Detect which cell encompasses the target text, then output its (x, y) center coordinate. 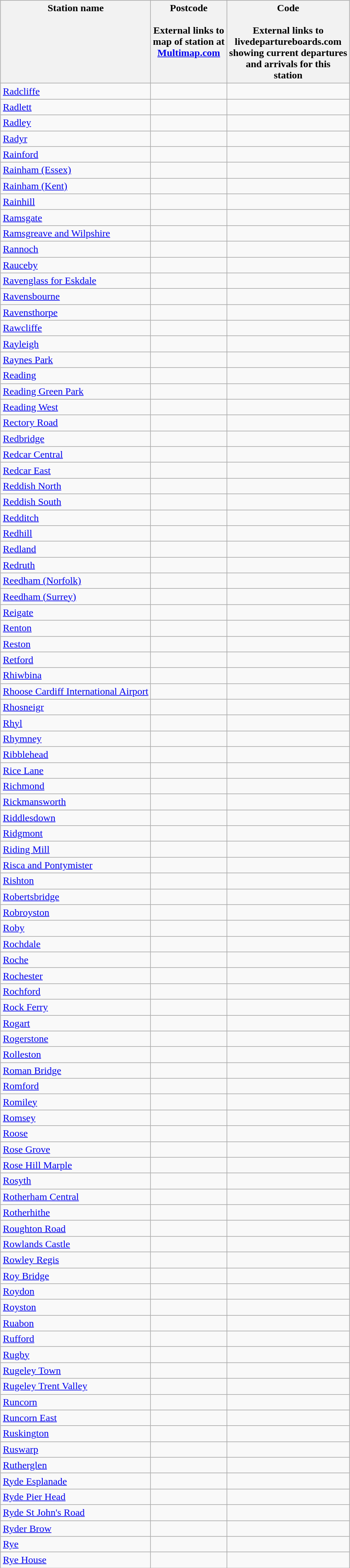
PostcodeExternal links to map of station at Multimap.com (189, 42)
Romsey (75, 1118)
Rauceby (75, 265)
Redcar Central (75, 454)
Reddish North (75, 486)
Ruswarp (75, 1449)
Redhill (75, 534)
Ribblehead (75, 754)
Roby (75, 928)
Raynes Park (75, 360)
Rugby (75, 1355)
Redruth (75, 565)
Rishton (75, 881)
Rickmansworth (75, 802)
Riding Mill (75, 849)
Rugeley Town (75, 1370)
Redcar East (75, 470)
Ramsgate (75, 217)
Royston (75, 1307)
CodeExternal links to livedepartureboards.comshowing current departures and arrivals for this station (288, 42)
Rowley Regis (75, 1260)
Rhoose Cardiff International Airport (75, 691)
Rose Grove (75, 1149)
Retford (75, 660)
Reston (75, 644)
Rhiwbina (75, 675)
Rochdale (75, 944)
Ramsgreave and Wilpshire (75, 233)
Reddish South (75, 502)
Roy Bridge (75, 1276)
Roughton Road (75, 1228)
Ridgmont (75, 834)
Rowlands Castle (75, 1244)
Ryde Pier Head (75, 1497)
Romford (75, 1086)
Roydon (75, 1292)
Rogart (75, 1023)
Rannoch (75, 249)
Ryde St John's Road (75, 1512)
Rice Lane (75, 771)
Renton (75, 628)
Rochester (75, 975)
Runcorn (75, 1402)
Roman Bridge (75, 1071)
Rotherham Central (75, 1197)
Robroyston (75, 912)
Ruabon (75, 1323)
Rochford (75, 991)
Rosyth (75, 1181)
Reading (75, 376)
Rhyl (75, 723)
Ravenglass for Eskdale (75, 281)
Ravensthorpe (75, 312)
Rhymney (75, 739)
Rainford (75, 154)
Rhosneigr (75, 707)
Redditch (75, 517)
Rectory Road (75, 423)
Reigate (75, 612)
Rainhill (75, 202)
Reedham (Surrey) (75, 597)
Ryde Esplanade (75, 1481)
Richmond (75, 786)
Redland (75, 549)
Reading Green Park (75, 391)
Rose Hill Marple (75, 1165)
Roche (75, 960)
Reedham (Norfolk) (75, 581)
Rolleston (75, 1055)
Radlett (75, 107)
Ruskington (75, 1434)
Runcorn East (75, 1418)
Radcliffe (75, 91)
Rye (75, 1544)
Romiley (75, 1102)
Rainham (Essex) (75, 170)
Radyr (75, 139)
Rainham (Kent) (75, 186)
Rotherhithe (75, 1212)
Reading West (75, 407)
Ravensbourne (75, 297)
Robertsbridge (75, 897)
Rogerstone (75, 1039)
Ryder Brow (75, 1528)
Risca and Pontymister (75, 865)
Rufford (75, 1339)
Roose (75, 1134)
Station name (75, 42)
Rayleigh (75, 344)
Rawcliffe (75, 328)
Redbridge (75, 439)
Rugeley Trent Valley (75, 1386)
Riddlesdown (75, 818)
Rye House (75, 1560)
Radley (75, 123)
Rutherglen (75, 1465)
Rock Ferry (75, 1007)
